Find where the given text appears and provide that cell's center as (X, Y) coordinate. 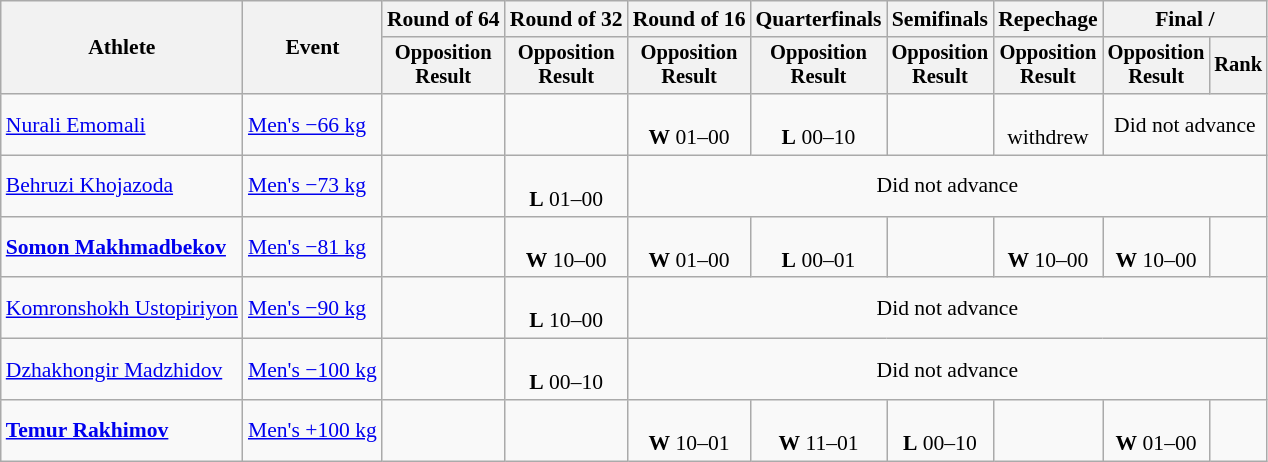
L 01–00 (566, 186)
Behruzi Khojazoda (122, 186)
Round of 16 (690, 19)
Dzhakhongir Madzhidov (122, 370)
L 10–00 (566, 308)
Semifinals (940, 19)
Men's −73 kg (312, 186)
Event (312, 48)
Komronshokh Ustopiriyon (122, 308)
Nurali Emomali (122, 124)
Men's −90 kg (312, 308)
Final / (1185, 19)
Quarterfinals (818, 19)
Round of 64 (444, 19)
Somon Makhmadbekov (122, 248)
Repechage (1048, 19)
Temur Rakhimov (122, 430)
W 11–01 (818, 430)
Rank (1238, 66)
withdrew (1048, 124)
Round of 32 (566, 19)
Men's −100 kg (312, 370)
Athlete (122, 48)
W 10–01 (690, 430)
Men's −66 kg (312, 124)
L 00–01 (818, 248)
Men's −81 kg (312, 248)
Men's +100 kg (312, 430)
